Find where the given text appears and provide that cell's center as (x, y) coordinate. 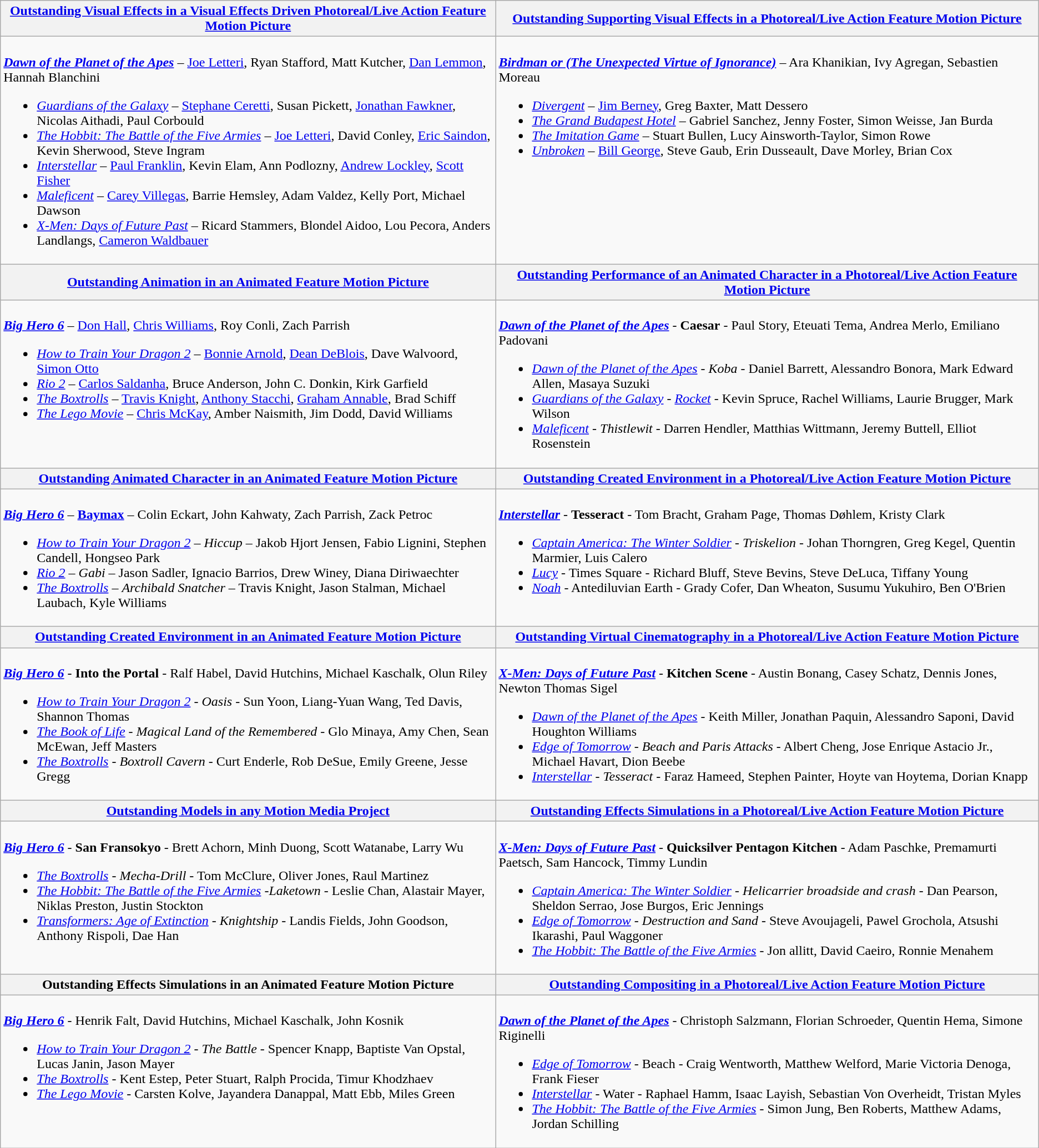
Outstanding Animation in an Animated Feature Motion Picture (248, 282)
Outstanding Compositing in a Photoreal/Live Action Feature Motion Picture (767, 984)
Outstanding Supporting Visual Effects in a Photoreal/Live Action Feature Motion Picture (767, 19)
Outstanding Effects Simulations in an Animated Feature Motion Picture (248, 984)
Outstanding Effects Simulations in a Photoreal/Live Action Feature Motion Picture (767, 811)
Outstanding Performance of an Animated Character in a Photoreal/Live Action Feature Motion Picture (767, 282)
Outstanding Virtual Cinematography in a Photoreal/Live Action Feature Motion Picture (767, 637)
Outstanding Visual Effects in a Visual Effects Driven Photoreal/Live Action Feature Motion Picture (248, 19)
Outstanding Animated Character in an Animated Feature Motion Picture (248, 478)
Outstanding Created Environment in an Animated Feature Motion Picture (248, 637)
Outstanding Created Environment in a Photoreal/Live Action Feature Motion Picture (767, 478)
Outstanding Models in any Motion Media Project (248, 811)
